For the text-containing cell, return its midpoint in (x, y) coordinate format. 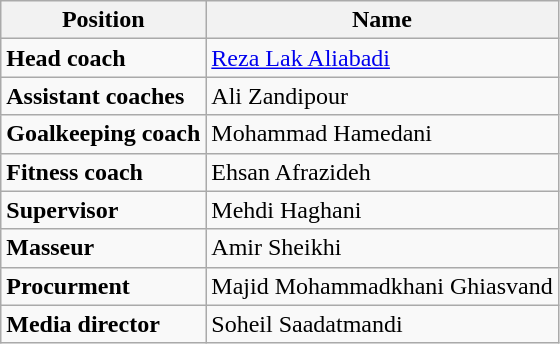
Majid Mohammadkhani Ghiasvand (382, 286)
Mohammad Hamedani (382, 134)
Masseur (104, 248)
Procurment (104, 286)
Assistant coaches (104, 96)
Soheil Saadatmandi (382, 324)
Fitness coach (104, 172)
Name (382, 20)
Media director (104, 324)
Goalkeeping coach (104, 134)
Supervisor (104, 210)
Mehdi Haghani (382, 210)
Position (104, 20)
Ehsan Afrazideh (382, 172)
Reza Lak Aliabadi (382, 58)
Ali Zandipour (382, 96)
Amir Sheikhi (382, 248)
Head coach (104, 58)
